Return (x, y) of the center of cell containing provided text 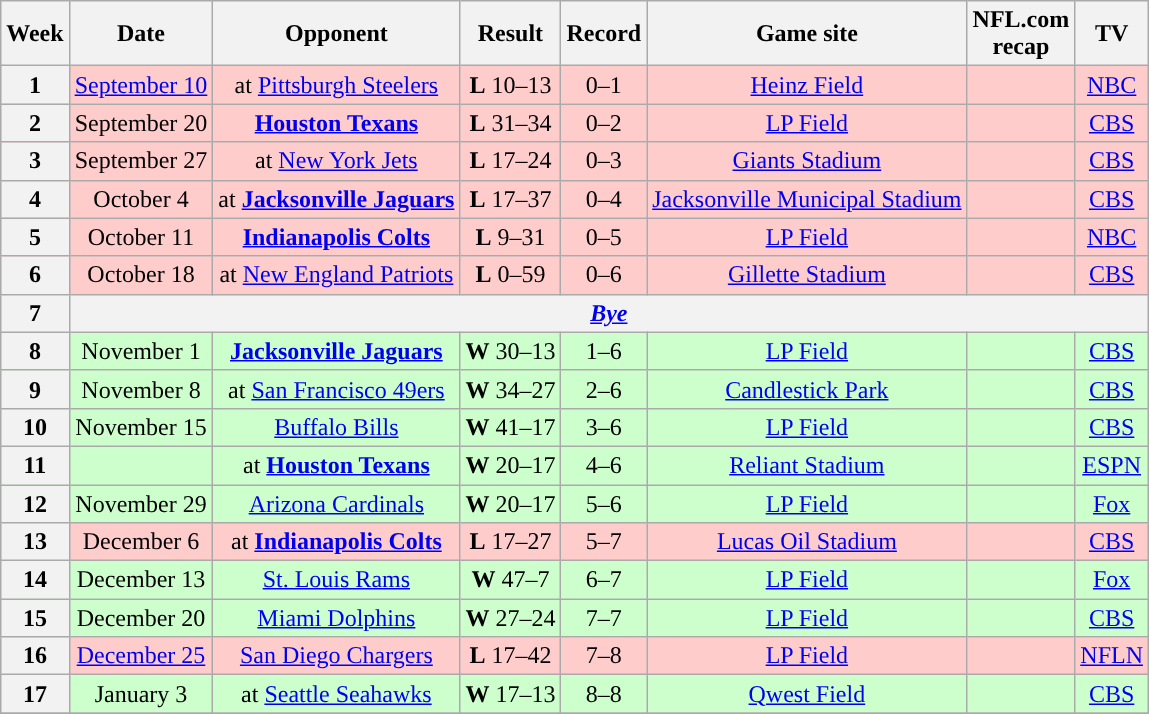
Jacksonville Jaguars (336, 351)
December 20 (141, 618)
2 (35, 123)
at Jacksonville Jaguars (336, 199)
at Pittsburgh Steelers (336, 85)
Gillette Stadium (807, 275)
Reliant Stadium (807, 465)
Indianapolis Colts (336, 237)
at Indianapolis Colts (336, 542)
7–8 (604, 656)
L 0–59 (510, 275)
17 (35, 694)
Qwest Field (807, 694)
4 (35, 199)
December 25 (141, 656)
0–5 (604, 237)
L 17–27 (510, 542)
October 18 (141, 275)
November 15 (141, 427)
16 (35, 656)
January 3 (141, 694)
6–7 (604, 580)
Jacksonville Municipal Stadium (807, 199)
Result (510, 34)
10 (35, 427)
Candlestick Park (807, 389)
8 (35, 351)
2–6 (604, 389)
3–6 (604, 427)
at New York Jets (336, 161)
7–7 (604, 618)
L 17–42 (510, 656)
at Seattle Seahawks (336, 694)
W 17–13 (510, 694)
Arizona Cardinals (336, 503)
October 11 (141, 237)
5 (35, 237)
September 10 (141, 85)
Week (35, 34)
at Houston Texans (336, 465)
Date (141, 34)
14 (35, 580)
L 31–34 (510, 123)
October 4 (141, 199)
September 27 (141, 161)
San Diego Chargers (336, 656)
5–7 (604, 542)
W 34–27 (510, 389)
L 10–13 (510, 85)
November 29 (141, 503)
Buffalo Bills (336, 427)
St. Louis Rams (336, 580)
5–6 (604, 503)
TV (1112, 34)
at San Francisco 49ers (336, 389)
0–6 (604, 275)
Record (604, 34)
4–6 (604, 465)
L 17–37 (510, 199)
1 (35, 85)
W 47–7 (510, 580)
W 30–13 (510, 351)
September 20 (141, 123)
1–6 (604, 351)
November 1 (141, 351)
NFL.comrecap (1021, 34)
6 (35, 275)
at New England Patriots (336, 275)
0–1 (604, 85)
L 17–24 (510, 161)
December 13 (141, 580)
12 (35, 503)
Miami Dolphins (336, 618)
7 (35, 313)
15 (35, 618)
8–8 (604, 694)
0–4 (604, 199)
Houston Texans (336, 123)
W 27–24 (510, 618)
Giants Stadium (807, 161)
Lucas Oil Stadium (807, 542)
0–2 (604, 123)
Bye (608, 313)
Opponent (336, 34)
W 41–17 (510, 427)
Heinz Field (807, 85)
11 (35, 465)
13 (35, 542)
ESPN (1112, 465)
L 9–31 (510, 237)
Game site (807, 34)
0–3 (604, 161)
3 (35, 161)
NFLN (1112, 656)
December 6 (141, 542)
9 (35, 389)
November 8 (141, 389)
